Return the (x, y) coordinate for the center point of the cell that contains the specified text.  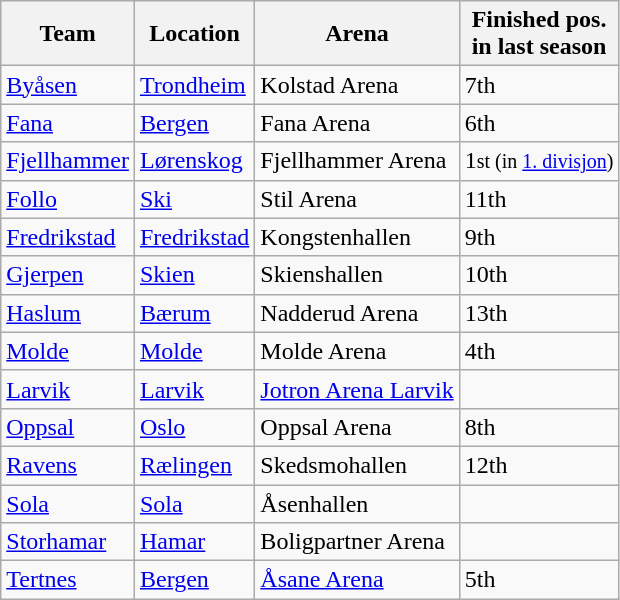
Hamar (194, 542)
Åsenhallen (357, 503)
Byåsen (68, 85)
Oslo (194, 427)
Fana (68, 123)
Gjerpen (68, 275)
Team (68, 34)
Location (194, 34)
1st (in 1. divisjon) (539, 161)
Bærum (194, 313)
Oppsal Arena (357, 427)
Fjellhammer (68, 161)
Kongstenhallen (357, 237)
Molde Arena (357, 351)
Boligpartner Arena (357, 542)
Kolstad Arena (357, 85)
Åsane Arena (357, 580)
11th (539, 199)
Finished pos.in last season (539, 34)
10th (539, 275)
Skedsmohallen (357, 465)
Ravens (68, 465)
Fana Arena (357, 123)
Rælingen (194, 465)
5th (539, 580)
8th (539, 427)
Ski (194, 199)
Follo (68, 199)
Stil Arena (357, 199)
Skienshallen (357, 275)
Trondheim (194, 85)
9th (539, 237)
4th (539, 351)
6th (539, 123)
Skien (194, 275)
Haslum (68, 313)
Fjellhammer Arena (357, 161)
Tertnes (68, 580)
13th (539, 313)
Oppsal (68, 427)
Lørenskog (194, 161)
Arena (357, 34)
7th (539, 85)
Nadderud Arena (357, 313)
12th (539, 465)
Jotron Arena Larvik (357, 389)
Storhamar (68, 542)
